For the text-containing cell, return its midpoint in [X, Y] coordinate format. 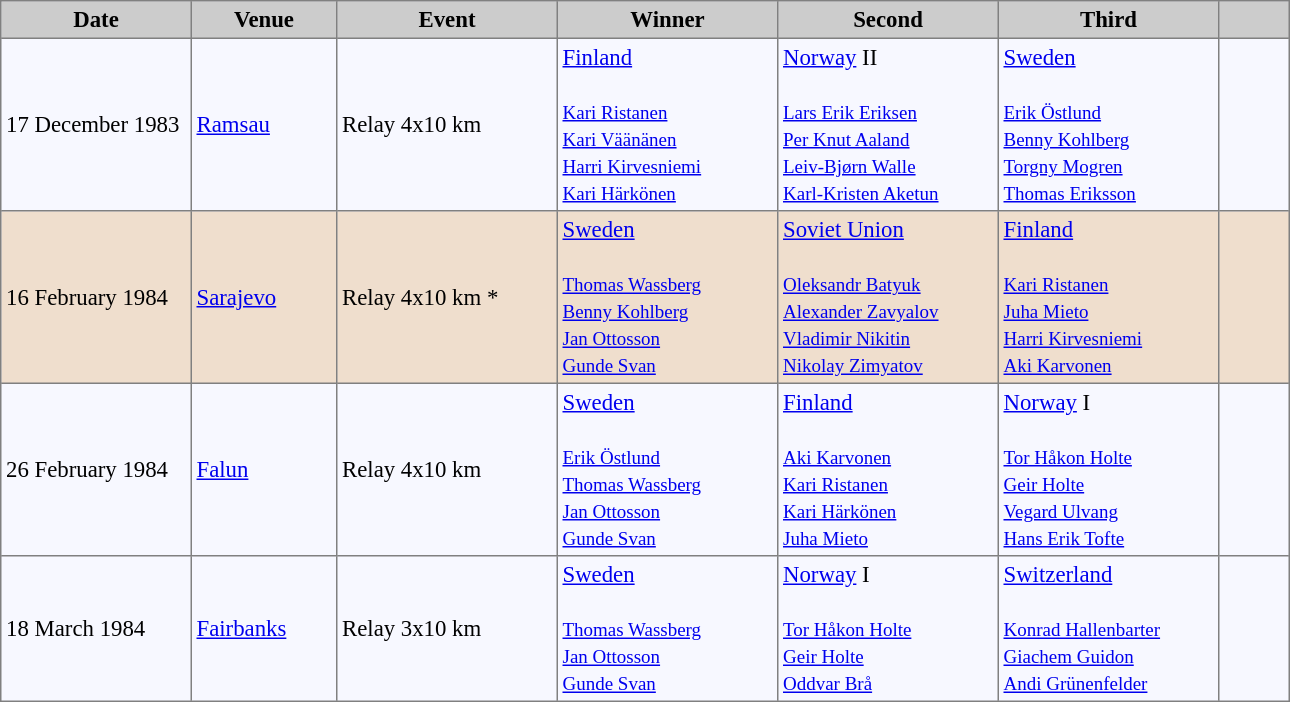
Relay 4x10 km * [447, 297]
Date [96, 20]
Ramsau [264, 124]
Event [447, 20]
Falun [264, 469]
Winner [667, 20]
18 March 1984 [96, 629]
17 December 1983 [96, 124]
Norway ITor Håkon Holte Geir Holte Oddvar Brå [888, 629]
FinlandAki Karvonen Kari Ristanen Kari Härkönen Juha Mieto [888, 469]
Norway ITor Håkon Holte Geir Holte Vegard Ulvang Hans Erik Tofte [1108, 469]
Fairbanks [264, 629]
SwedenErik Östlund Thomas Wassberg Jan Ottosson Gunde Svan [667, 469]
Venue [264, 20]
Soviet UnionOleksandr Batyuk Alexander Zavyalov Vladimir Nikitin Nikolay Zimyatov [888, 297]
SwitzerlandKonrad Hallenbarter Giachem Guidon Andi Grünenfelder [1108, 629]
Sarajevo [264, 297]
26 February 1984 [96, 469]
Norway IILars Erik Eriksen Per Knut Aaland Leiv-Bjørn Walle Karl-Kristen Aketun [888, 124]
16 February 1984 [96, 297]
Relay 3x10 km [447, 629]
Third [1108, 20]
SwedenThomas Wassberg Jan Ottosson Gunde Svan [667, 629]
SwedenErik Östlund Benny Kohlberg Torgny Mogren Thomas Eriksson [1108, 124]
FinlandKari Ristanen Juha Mieto Harri Kirvesniemi Aki Karvonen [1108, 297]
SwedenThomas Wassberg Benny Kohlberg Jan Ottosson Gunde Svan [667, 297]
Second [888, 20]
FinlandKari Ristanen Kari Väänänen Harri Kirvesniemi Kari Härkönen [667, 124]
